Search for the cell housing the specified text and yield its (X, Y) center coordinate. 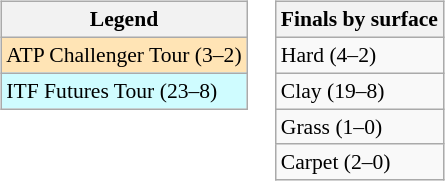
ATP Challenger Tour (3–2) (124, 55)
Finals by surface (360, 20)
Legend (124, 20)
Hard (4–2) (360, 55)
ITF Futures Tour (23–8) (124, 91)
Carpet (2–0) (360, 162)
Grass (1–0) (360, 127)
Clay (19–8) (360, 91)
